Capture the cell that displays the provided text and extract its [x, y] central coordinate. 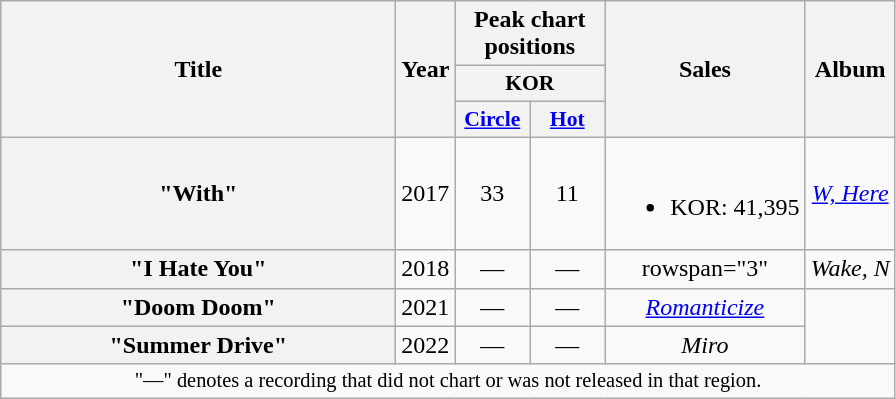
Title [198, 69]
W, Here [850, 194]
"—" denotes a recording that did not chart or was not released in that region. [448, 381]
"I Hate You" [198, 269]
2022 [426, 345]
2021 [426, 307]
KOR [530, 84]
"Doom Doom" [198, 307]
Sales [705, 69]
Album [850, 69]
2018 [426, 269]
rowspan="3" [705, 269]
Circle [492, 119]
2017 [426, 194]
"Summer Drive" [198, 345]
Wake, N [850, 269]
11 [568, 194]
Peak chartpositions [530, 34]
Miro [705, 345]
KOR: 41,395 [705, 194]
33 [492, 194]
Romanticize [705, 307]
"With" [198, 194]
Hot [568, 119]
Year [426, 69]
